Return [x, y] of the center of cell containing provided text 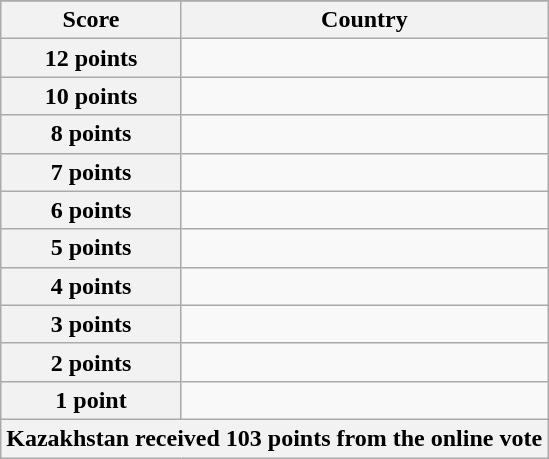
5 points [91, 248]
Kazakhstan received 103 points from the online vote [274, 438]
4 points [91, 286]
Country [364, 20]
Score [91, 20]
1 point [91, 400]
2 points [91, 362]
7 points [91, 172]
6 points [91, 210]
3 points [91, 324]
8 points [91, 134]
12 points [91, 58]
10 points [91, 96]
